Return the (X, Y) coordinate for the center point of the cell that contains the specified text.  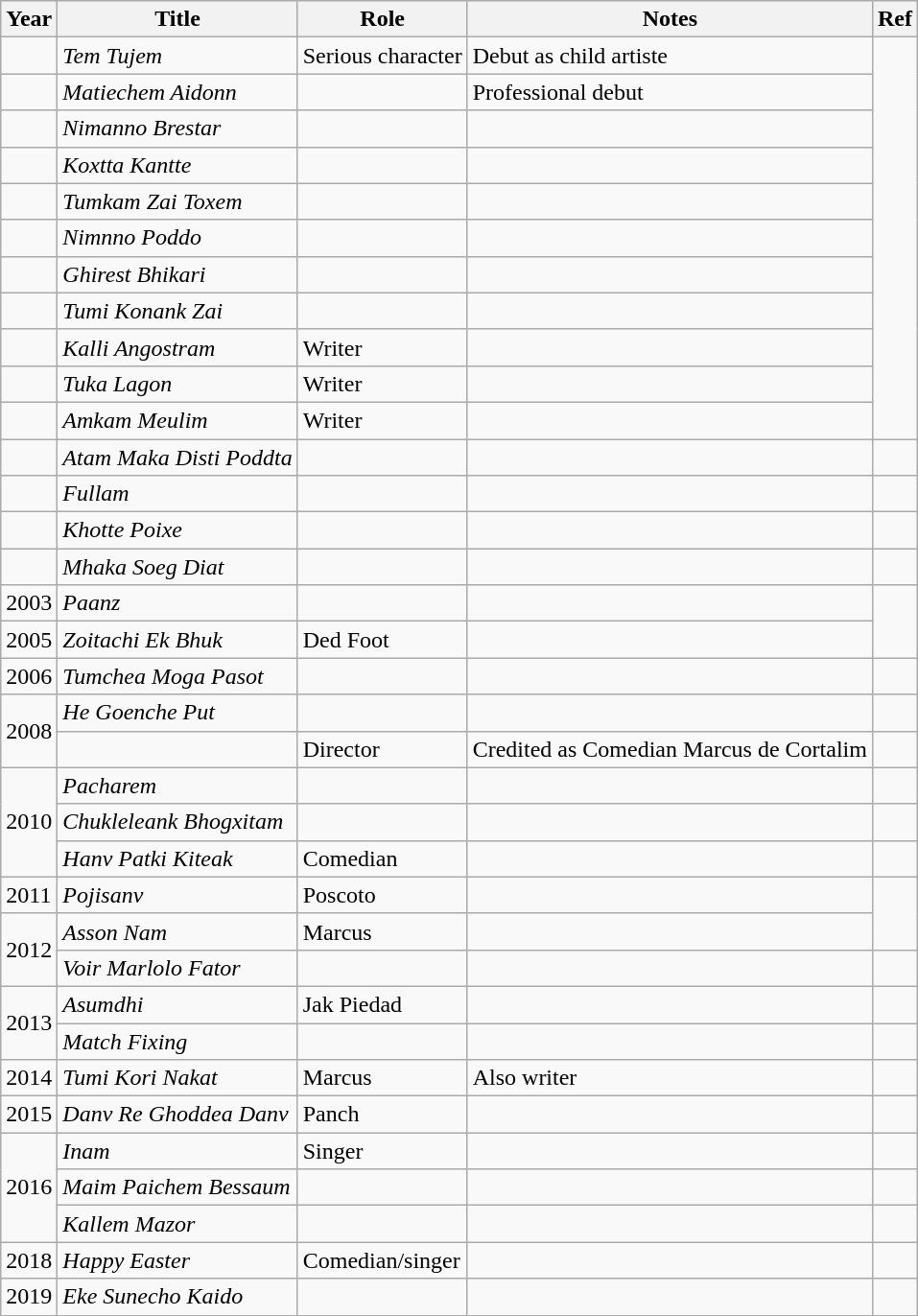
Pacharem (177, 786)
Ghirest Bhikari (177, 274)
2019 (29, 1297)
Kalli Angostram (177, 347)
Debut as child artiste (670, 56)
Also writer (670, 1078)
Asumdhi (177, 1004)
Chukleleank Bhogxitam (177, 822)
Koxtta Kantte (177, 165)
Pojisanv (177, 895)
Eke Sunecho Kaido (177, 1297)
2011 (29, 895)
Tem Tujem (177, 56)
Tumchea Moga Pasot (177, 676)
Asson Nam (177, 931)
Happy Easter (177, 1260)
Maim Paichem Bessaum (177, 1187)
Jak Piedad (382, 1004)
2008 (29, 731)
Inam (177, 1151)
Ref (894, 19)
Comedian/singer (382, 1260)
2013 (29, 1022)
2003 (29, 603)
Voir Marlolo Fator (177, 968)
Hanv Patki Kiteak (177, 858)
Fullam (177, 494)
Professional debut (670, 92)
Paanz (177, 603)
Atam Maka Disti Poddta (177, 458)
Khotte Poixe (177, 530)
Ded Foot (382, 640)
2016 (29, 1187)
Tuka Lagon (177, 384)
Tumi Kori Nakat (177, 1078)
Panch (382, 1115)
Singer (382, 1151)
2012 (29, 950)
2014 (29, 1078)
Role (382, 19)
2005 (29, 640)
Serious character (382, 56)
Director (382, 749)
Mhaka Soeg Diat (177, 567)
2018 (29, 1260)
Nimanno Brestar (177, 129)
Comedian (382, 858)
Amkam Meulim (177, 420)
Kallem Mazor (177, 1224)
Poscoto (382, 895)
2006 (29, 676)
Danv Re Ghoddea Danv (177, 1115)
Tumi Konank Zai (177, 311)
2015 (29, 1115)
Tumkam Zai Toxem (177, 201)
Notes (670, 19)
He Goenche Put (177, 713)
Match Fixing (177, 1041)
2010 (29, 822)
Title (177, 19)
Year (29, 19)
Zoitachi Ek Bhuk (177, 640)
Credited as Comedian Marcus de Cortalim (670, 749)
Matiechem Aidonn (177, 92)
Nimnno Poddo (177, 238)
